For the text-containing cell, return its midpoint in [x, y] coordinate format. 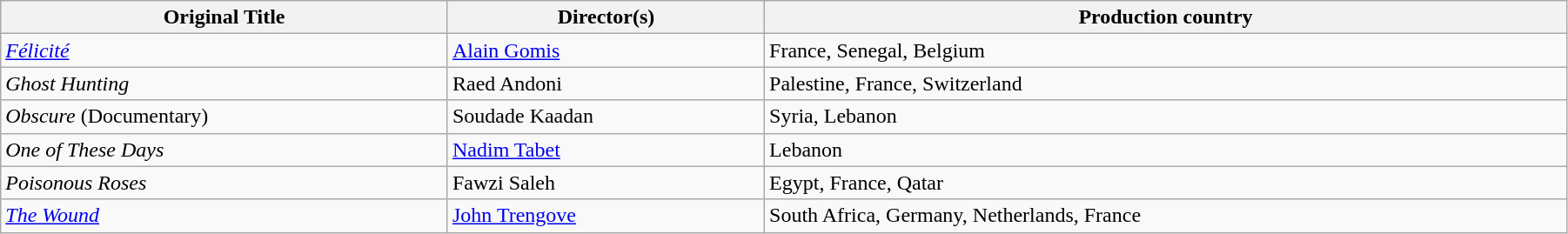
Fawzi Saleh [606, 183]
Nadim Tabet [606, 150]
One of These Days [224, 150]
Egypt, France, Qatar [1166, 183]
Ghost Hunting [224, 84]
Soudade Kaadan [606, 117]
Production country [1166, 17]
John Trengove [606, 216]
Félicité [224, 50]
Lebanon [1166, 150]
Syria, Lebanon [1166, 117]
Obscure (Documentary) [224, 117]
Poisonous Roses [224, 183]
The Wound [224, 216]
Raed Andoni [606, 84]
Alain Gomis [606, 50]
South Africa, Germany, Netherlands, France [1166, 216]
France, Senegal, Belgium [1166, 50]
Palestine, France, Switzerland [1166, 84]
Director(s) [606, 17]
Original Title [224, 17]
